Locate the cell with the specified text and output its [x, y] center coordinate. 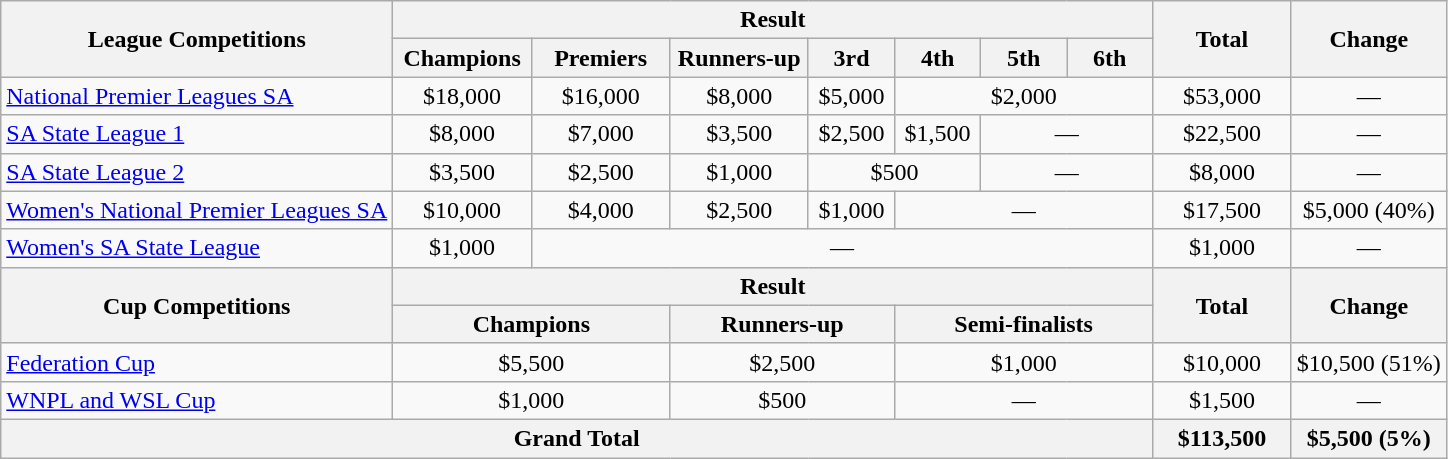
$18,000 [462, 96]
$53,000 [1222, 96]
$113,500 [1222, 438]
$5,000 [851, 96]
$7,000 [600, 134]
Federation Cup [197, 362]
Women's SA State League [197, 248]
$16,000 [600, 96]
$22,500 [1222, 134]
WNPL and WSL Cup [197, 400]
Grand Total [577, 438]
Cup Competitions [197, 305]
Women's National Premier Leagues SA [197, 210]
$2,000 [1024, 96]
5th [1024, 58]
SA State League 2 [197, 172]
$4,000 [600, 210]
$10,500 (51%) [1368, 362]
3rd [851, 58]
6th [1110, 58]
Semi-finalists [1024, 324]
$5,000 (40%) [1368, 210]
SA State League 1 [197, 134]
Premiers [600, 58]
$17,500 [1222, 210]
League Competitions [197, 39]
$5,500 (5%) [1368, 438]
$5,500 [532, 362]
4th [938, 58]
National Premier Leagues SA [197, 96]
